Extract the [x, y] coordinate from the center of the cell holding the provided text.  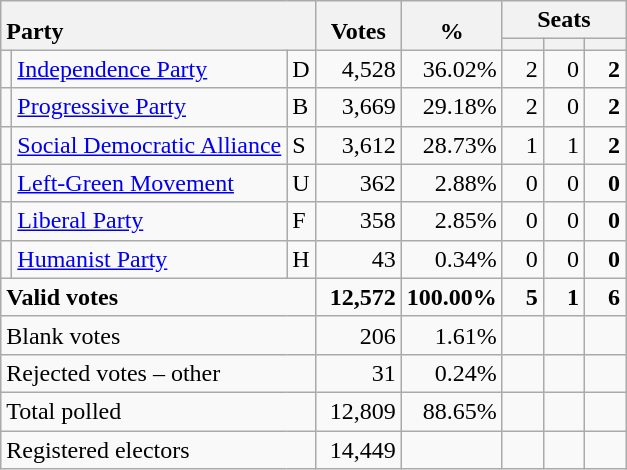
100.00% [452, 297]
358 [358, 221]
28.73% [452, 145]
4,528 [358, 69]
206 [358, 335]
3,612 [358, 145]
Humanist Party [150, 259]
Blank votes [158, 335]
F [301, 221]
36.02% [452, 69]
43 [358, 259]
Independence Party [150, 69]
2.85% [452, 221]
% [452, 26]
29.18% [452, 107]
Registered electors [158, 449]
0.34% [452, 259]
Party [158, 26]
S [301, 145]
Total polled [158, 411]
88.65% [452, 411]
Social Democratic Alliance [150, 145]
Left-Green Movement [150, 183]
Progressive Party [150, 107]
0.24% [452, 373]
12,809 [358, 411]
31 [358, 373]
12,572 [358, 297]
5 [522, 297]
D [301, 69]
H [301, 259]
Liberal Party [150, 221]
1.61% [452, 335]
3,669 [358, 107]
6 [604, 297]
Valid votes [158, 297]
2.88% [452, 183]
U [301, 183]
Votes [358, 26]
14,449 [358, 449]
Rejected votes – other [158, 373]
B [301, 107]
362 [358, 183]
Seats [564, 20]
